Find where the given text appears and provide that cell's center as (x, y) coordinate. 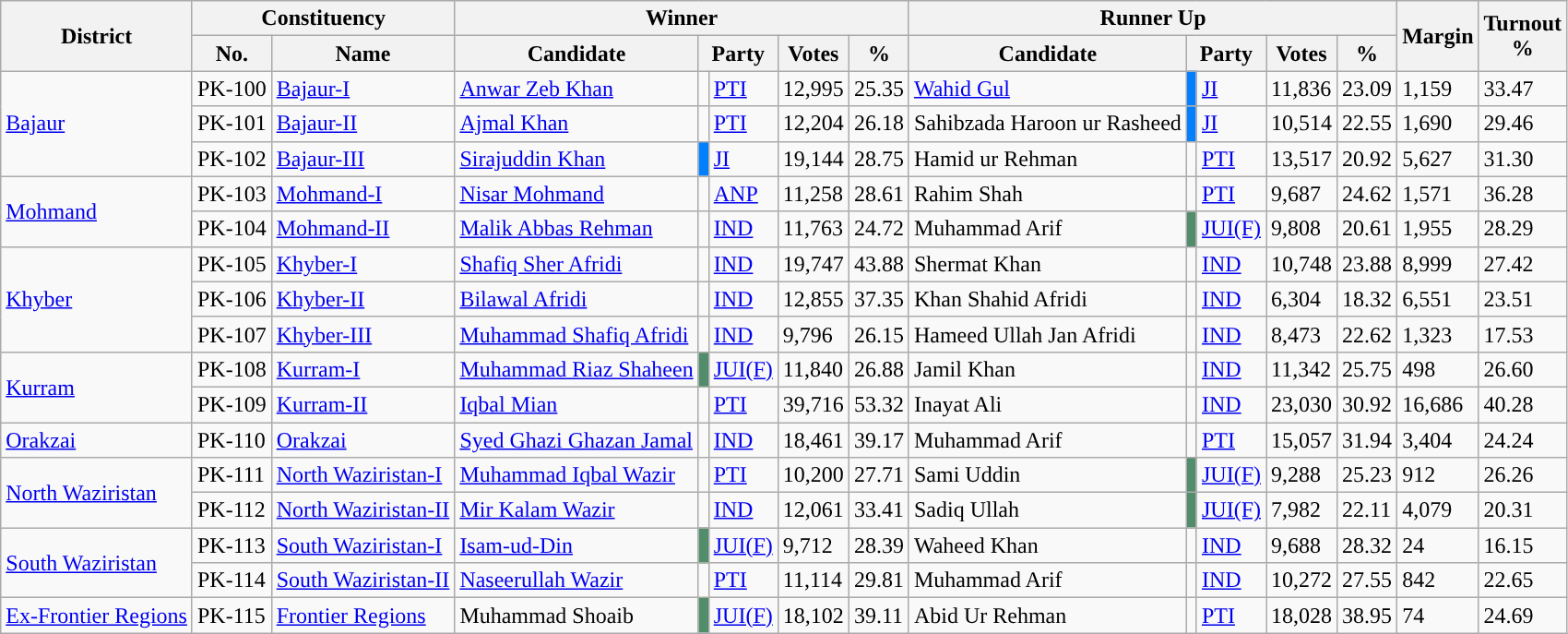
1,955 (1438, 229)
Runner Up (1153, 18)
8,473 (1302, 334)
9,687 (1302, 194)
Turnout% (1523, 36)
20.92 (1367, 159)
1,690 (1438, 124)
No. (232, 54)
24.62 (1367, 194)
PK-115 (232, 616)
8,999 (1438, 264)
27.55 (1367, 580)
Kurram (97, 387)
20.31 (1523, 510)
Ajmal Khan (576, 124)
33.41 (878, 510)
37.35 (878, 299)
10,272 (1302, 580)
PK-105 (232, 264)
Waheed Khan (1048, 545)
18.32 (1367, 299)
Muhammad Shoaib (576, 616)
Mohmand-I (363, 194)
9,796 (814, 334)
9,288 (1302, 475)
17.53 (1523, 334)
Sami Uddin (1048, 475)
Kurram-I (363, 369)
3,404 (1438, 440)
1,159 (1438, 89)
Muhammad Iqbal Wazir (576, 475)
24 (1438, 545)
Shafiq Sher Afridi (576, 264)
Mohmand (97, 211)
Winner (683, 18)
7,982 (1302, 510)
PK-100 (232, 89)
Muhammad Shafiq Afridi (576, 334)
Mohmand-II (363, 229)
38.95 (1367, 616)
36.28 (1523, 194)
Sadiq Ullah (1048, 510)
PK-106 (232, 299)
13,517 (1302, 159)
South Waziristan-I (363, 545)
24.24 (1523, 440)
22.62 (1367, 334)
39.11 (878, 616)
PK-113 (232, 545)
Nisar Mohmand (576, 194)
10,200 (814, 475)
Naseerullah Wazir (576, 580)
PK-114 (232, 580)
19,144 (814, 159)
22.55 (1367, 124)
Bajaur (97, 124)
PK-102 (232, 159)
24.72 (878, 229)
33.47 (1523, 89)
North Waziristan (97, 493)
16,686 (1438, 404)
11,114 (814, 580)
12,061 (814, 510)
16.15 (1523, 545)
12,995 (814, 89)
25.75 (1367, 369)
26.15 (878, 334)
11,258 (814, 194)
842 (1438, 580)
39.17 (878, 440)
South Waziristan (97, 563)
23.88 (1367, 264)
Mir Kalam Wazir (576, 510)
18,461 (814, 440)
43.88 (878, 264)
Bajaur-II (363, 124)
6,551 (1438, 299)
9,808 (1302, 229)
Anwar Zeb Khan (576, 89)
912 (1438, 475)
Wahid Gul (1048, 89)
Sahibzada Haroon ur Rasheed (1048, 124)
1,323 (1438, 334)
28.61 (878, 194)
23.51 (1523, 299)
25.35 (878, 89)
74 (1438, 616)
North Waziristan-II (363, 510)
31.94 (1367, 440)
Constituency (323, 18)
Iqbal Mian (576, 404)
PK-110 (232, 440)
4,079 (1438, 510)
Bajaur-I (363, 89)
Kurram-II (363, 404)
22.11 (1367, 510)
Hameed Ullah Jan Afridi (1048, 334)
24.69 (1523, 616)
South Waziristan-II (363, 580)
Rahim Shah (1048, 194)
PK-103 (232, 194)
53.32 (878, 404)
Bilawal Afridi (576, 299)
Hamid ur Rehman (1048, 159)
ANP (743, 194)
19,747 (814, 264)
11,840 (814, 369)
PK-101 (232, 124)
PK-107 (232, 334)
6,304 (1302, 299)
12,204 (814, 124)
Shermat Khan (1048, 264)
31.30 (1523, 159)
12,855 (814, 299)
26.26 (1523, 475)
29.81 (878, 580)
26.60 (1523, 369)
Abid Ur Rehman (1048, 616)
11,342 (1302, 369)
9,688 (1302, 545)
Muhammad Riaz Shaheen (576, 369)
11,836 (1302, 89)
Bajaur-III (363, 159)
Sirajuddin Khan (576, 159)
Khyber-III (363, 334)
Khan Shahid Afridi (1048, 299)
North Waziristan-I (363, 475)
25.23 (1367, 475)
PK-109 (232, 404)
28.75 (878, 159)
15,057 (1302, 440)
40.28 (1523, 404)
28.32 (1367, 545)
PK-111 (232, 475)
PK-108 (232, 369)
27.42 (1523, 264)
10,748 (1302, 264)
Jamil Khan (1048, 369)
9,712 (814, 545)
498 (1438, 369)
1,571 (1438, 194)
30.92 (1367, 404)
23.09 (1367, 89)
28.29 (1523, 229)
Khyber (97, 299)
Khyber-II (363, 299)
Name (363, 54)
22.65 (1523, 580)
Syed Ghazi Ghazan Jamal (576, 440)
Inayat Ali (1048, 404)
Malik Abbas Rehman (576, 229)
Margin (1438, 36)
27.71 (878, 475)
20.61 (1367, 229)
PK-104 (232, 229)
26.18 (878, 124)
Frontier Regions (363, 616)
Khyber-I (363, 264)
10,514 (1302, 124)
18,028 (1302, 616)
Isam-ud-Din (576, 545)
PK-112 (232, 510)
11,763 (814, 229)
District (97, 36)
23,030 (1302, 404)
26.88 (878, 369)
39,716 (814, 404)
18,102 (814, 616)
28.39 (878, 545)
29.46 (1523, 124)
5,627 (1438, 159)
Ex-Frontier Regions (97, 616)
